Determine the [x, y] coordinate at the center of the cell enclosing the given text.  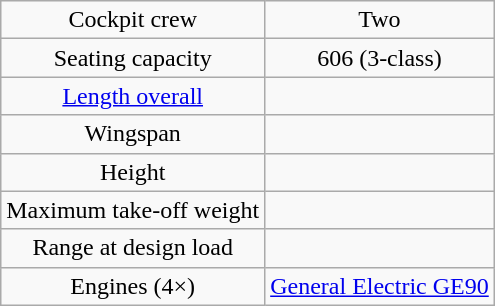
Maximum take-off weight [133, 210]
Range at design load [133, 248]
Seating capacity [133, 58]
Height [133, 172]
Two [380, 20]
Length overall [133, 96]
General Electric GE90 [380, 286]
Cockpit crew [133, 20]
606 (3-class) [380, 58]
Engines (4×) [133, 286]
Wingspan [133, 134]
